Extract the (X, Y) coordinate from the center of the cell holding the provided text.  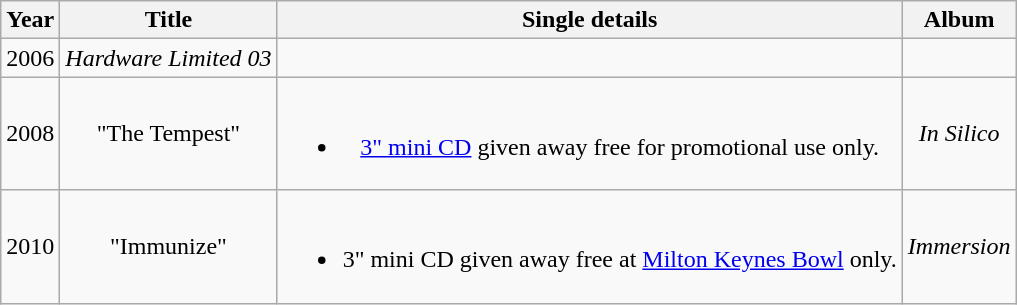
Hardware Limited 03 (168, 58)
Title (168, 20)
Immersion (959, 246)
Single details (590, 20)
3" mini CD given away free for promotional use only. (590, 134)
2010 (30, 246)
In Silico (959, 134)
Year (30, 20)
"The Tempest" (168, 134)
"Immunize" (168, 246)
3" mini CD given away free at Milton Keynes Bowl only. (590, 246)
2008 (30, 134)
Album (959, 20)
2006 (30, 58)
